Return [x, y] of the center of cell containing provided text 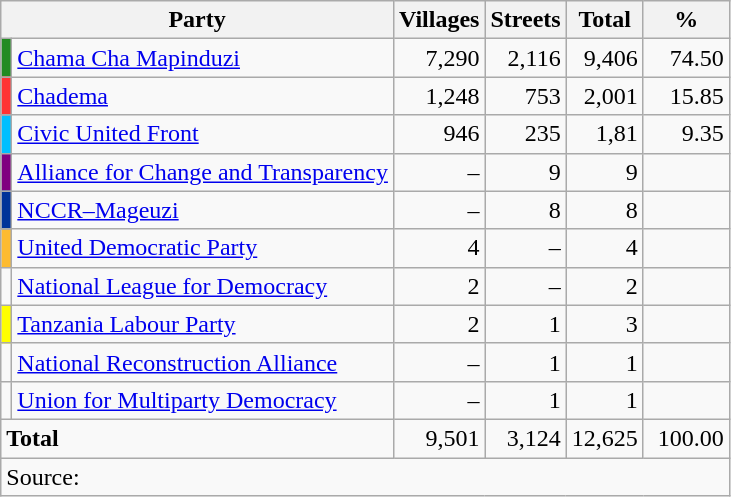
74.50 [686, 58]
Streets [526, 20]
United Democratic Party [203, 248]
3 [604, 324]
9,501 [439, 438]
3,124 [526, 438]
Source: [366, 477]
235 [526, 134]
15.85 [686, 96]
Union for Multiparty Democracy [203, 400]
946 [439, 134]
753 [526, 96]
% [686, 20]
9,406 [604, 58]
Tanzania Labour Party [203, 324]
1,81 [604, 134]
National Reconstruction Alliance [203, 362]
Party [198, 20]
7,290 [439, 58]
NCCR–Mageuzi [203, 210]
2,116 [526, 58]
Chama Cha Mapinduzi [203, 58]
Villages [439, 20]
Civic United Front [203, 134]
Chadema [203, 96]
100.00 [686, 438]
National League for Democracy [203, 286]
Alliance for Change and Transparency [203, 172]
9.35 [686, 134]
1,248 [439, 96]
12,625 [604, 438]
2,001 [604, 96]
